Find where the given text appears and provide that cell's center as (x, y) coordinate. 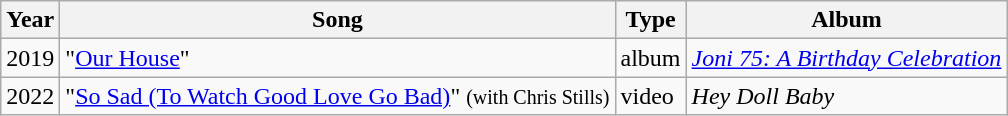
Hey Doll Baby (846, 96)
"Our House" (338, 58)
"So Sad (To Watch Good Love Go Bad)" (with Chris Stills) (338, 96)
2019 (30, 58)
2022 (30, 96)
Album (846, 20)
video (650, 96)
album (650, 58)
Year (30, 20)
Song (338, 20)
Type (650, 20)
Joni 75: A Birthday Celebration (846, 58)
